Locate the cell with the specified text and output its (X, Y) center coordinate. 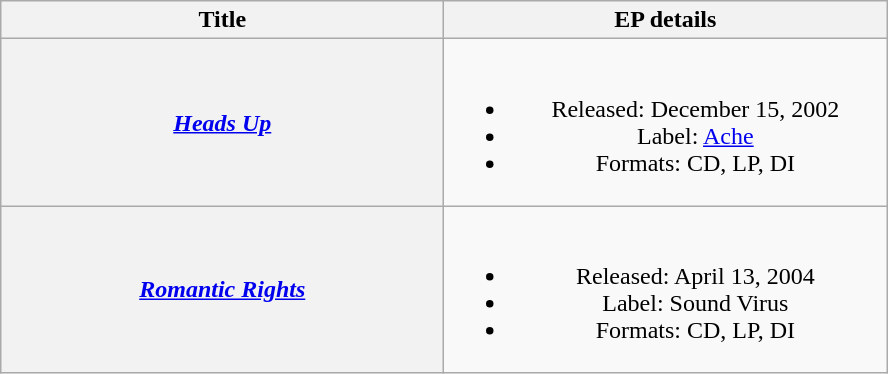
Title (222, 20)
Romantic Rights (222, 290)
Heads Up (222, 122)
Released: April 13, 2004Label: Sound VirusFormats: CD, LP, DI (666, 290)
Released: December 15, 2002Label: AcheFormats: CD, LP, DI (666, 122)
EP details (666, 20)
